From the cell containing the given text, extract its center point as [X, Y] coordinate. 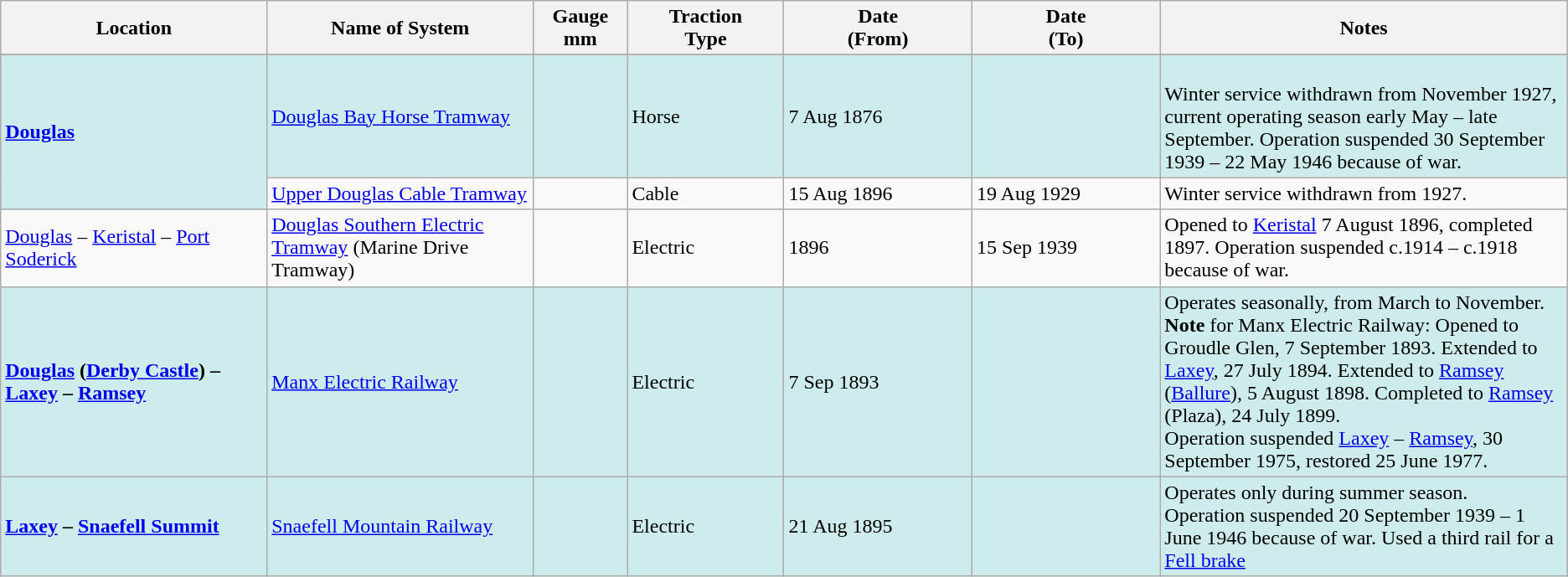
Douglas Southern Electric Tramway (Marine Drive Tramway) [400, 248]
Cable [705, 193]
Location [134, 28]
1896 [878, 248]
TractionType [705, 28]
Manx Electric Railway [400, 382]
Winter service withdrawn from 1927. [1364, 193]
21 Aug 1895 [878, 526]
19 Aug 1929 [1065, 193]
Name of System [400, 28]
Douglas – Keristal – Port Soderick [134, 248]
Gauge mm [580, 28]
Date (To) [1065, 28]
Snaefell Mountain Railway [400, 526]
Douglas [134, 132]
Operates only during summer season. Operation suspended 20 September 1939 – 1 June 1946 because of war. Used a third rail for a Fell brake [1364, 526]
15 Sep 1939 [1065, 248]
7 Sep 1893 [878, 382]
7 Aug 1876 [878, 116]
Opened to Keristal 7 August 1896, completed 1897. Operation suspended c.1914 – c.1918 because of war. [1364, 248]
15 Aug 1896 [878, 193]
Date (From) [878, 28]
Horse [705, 116]
Laxey – Snaefell Summit [134, 526]
Douglas Bay Horse Tramway [400, 116]
Upper Douglas Cable Tramway [400, 193]
Notes [1364, 28]
Douglas (Derby Castle) – Laxey – Ramsey [134, 382]
